For the text-containing cell, return its midpoint in (X, Y) coordinate format. 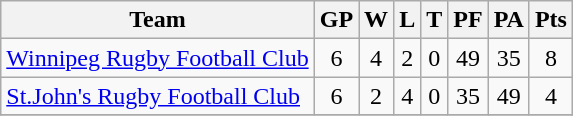
Team (158, 20)
W (376, 20)
Pts (550, 20)
L (408, 20)
GP (336, 20)
T (434, 20)
St.John's Rugby Football Club (158, 96)
PA (508, 20)
8 (550, 58)
PF (468, 20)
Winnipeg Rugby Football Club (158, 58)
